Output the [X, Y] coordinate of the center of the cell containing the given text.  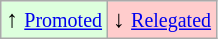
↓ Relegated [162, 20]
↑ Promoted [54, 20]
